Pinpoint the cell where the given text exists, returning its [X, Y] midpoint coordinate. 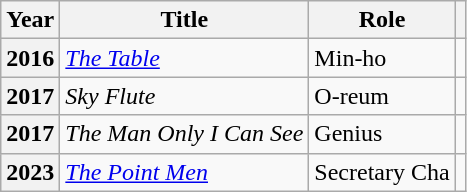
Secretary Cha [382, 172]
Title [184, 20]
Genius [382, 134]
The Man Only I Can See [184, 134]
Role [382, 20]
2016 [30, 58]
O-reum [382, 96]
Year [30, 20]
The Point Men [184, 172]
The Table [184, 58]
2023 [30, 172]
Sky Flute [184, 96]
Min-ho [382, 58]
